Capture the cell that displays the provided text and extract its (x, y) central coordinate. 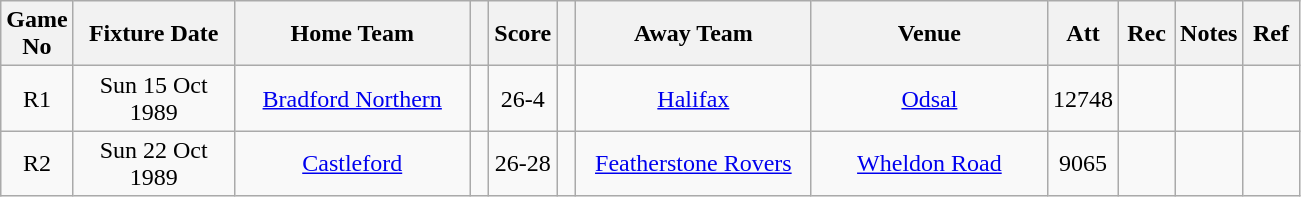
Odsal (929, 98)
Sun 15 Oct 1989 (154, 98)
26-4 (523, 98)
Home Team (352, 34)
Ref (1271, 34)
R1 (37, 98)
Sun 22 Oct 1989 (154, 164)
12748 (1082, 98)
Score (523, 34)
Wheldon Road (929, 164)
9065 (1082, 164)
Bradford Northern (352, 98)
Att (1082, 34)
Notes (1209, 34)
R2 (37, 164)
Halifax (693, 98)
Castleford (352, 164)
Game No (37, 34)
Fixture Date (154, 34)
Featherstone Rovers (693, 164)
Rec (1147, 34)
Away Team (693, 34)
Venue (929, 34)
26-28 (523, 164)
